Identify which cell holds the provided text, then report its [x, y] central coordinate. 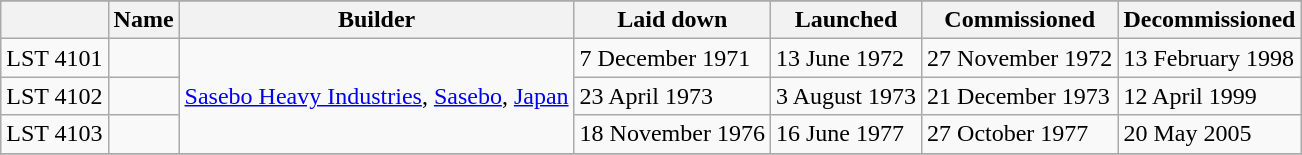
Name [144, 20]
Laid down [672, 20]
16 June 1977 [846, 134]
3 August 1973 [846, 96]
20 May 2005 [1210, 134]
LST 4103 [54, 134]
27 November 1972 [1020, 58]
Commissioned [1020, 20]
Sasebo Heavy Industries, Sasebo, Japan [376, 96]
27 October 1977 [1020, 134]
Launched [846, 20]
Builder [376, 20]
13 February 1998 [1210, 58]
21 December 1973 [1020, 96]
LST 4101 [54, 58]
12 April 1999 [1210, 96]
Decommissioned [1210, 20]
7 December 1971 [672, 58]
23 April 1973 [672, 96]
18 November 1976 [672, 134]
13 June 1972 [846, 58]
LST 4102 [54, 96]
